Return [x, y] of the center of cell containing provided text 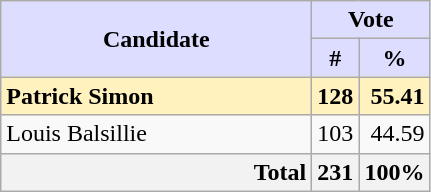
Total [156, 172]
Patrick Simon [156, 96]
44.59 [394, 134]
55.41 [394, 96]
Vote [371, 20]
# [336, 58]
Louis Balsillie [156, 134]
Candidate [156, 39]
128 [336, 96]
103 [336, 134]
100% [394, 172]
% [394, 58]
231 [336, 172]
